Find where the given text appears and provide that cell's center as (x, y) coordinate. 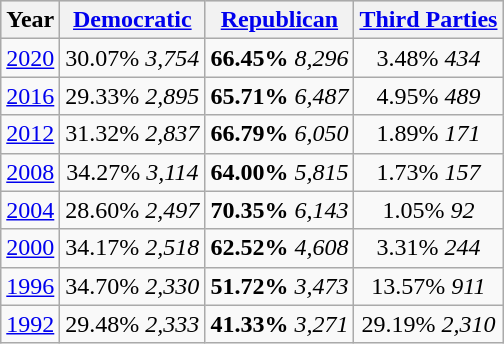
2016 (30, 96)
34.17% 2,518 (132, 248)
30.07% 3,754 (132, 58)
Year (30, 20)
3.48% 434 (428, 58)
2012 (30, 134)
1.89% 171 (428, 134)
4.95% 489 (428, 96)
51.72% 3,473 (280, 286)
29.33% 2,895 (132, 96)
2020 (30, 58)
Republican (280, 20)
66.45% 8,296 (280, 58)
29.19% 2,310 (428, 324)
2000 (30, 248)
Democratic (132, 20)
34.27% 3,114 (132, 172)
1.05% 92 (428, 210)
2004 (30, 210)
3.31% 244 (428, 248)
34.70% 2,330 (132, 286)
1.73% 157 (428, 172)
31.32% 2,837 (132, 134)
1992 (30, 324)
Third Parties (428, 20)
1996 (30, 286)
65.71% 6,487 (280, 96)
2008 (30, 172)
66.79% 6,050 (280, 134)
41.33% 3,271 (280, 324)
70.35% 6,143 (280, 210)
62.52% 4,608 (280, 248)
29.48% 2,333 (132, 324)
28.60% 2,497 (132, 210)
64.00% 5,815 (280, 172)
13.57% 911 (428, 286)
